Provide the (X, Y) coordinate of the cell's center where the given text is located.  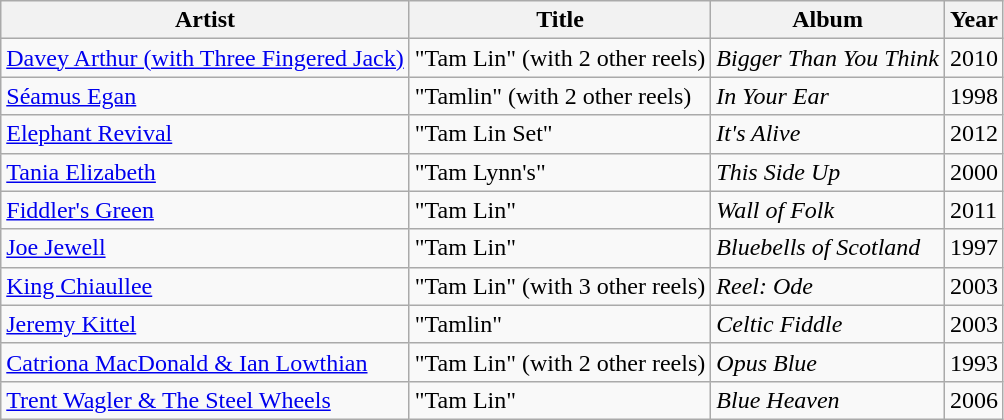
1993 (974, 362)
2010 (974, 58)
1998 (974, 96)
Celtic Fiddle (828, 324)
Bluebells of Scotland (828, 248)
Album (828, 20)
In Your Ear (828, 96)
Blue Heaven (828, 400)
King Chiaullee (205, 286)
1997 (974, 248)
Séamus Egan (205, 96)
Trent Wagler & The Steel Wheels (205, 400)
"Tam Lin" (with 3 other reels) (560, 286)
"Tamlin" (560, 324)
Joe Jewell (205, 248)
"Tam Lin Set" (560, 134)
Davey Arthur (with Three Fingered Jack) (205, 58)
This Side Up (828, 172)
It's Alive (828, 134)
Catriona MacDonald & Ian Lowthian (205, 362)
2012 (974, 134)
Jeremy Kittel (205, 324)
2006 (974, 400)
Fiddler's Green (205, 210)
Year (974, 20)
Bigger Than You Think (828, 58)
"Tamlin" (with 2 other reels) (560, 96)
Title (560, 20)
Wall of Folk (828, 210)
Opus Blue (828, 362)
Artist (205, 20)
Tania Elizabeth (205, 172)
2000 (974, 172)
Elephant Revival (205, 134)
Reel: Ode (828, 286)
"Tam Lynn's" (560, 172)
2011 (974, 210)
